For the text-containing cell, return its midpoint in [X, Y] coordinate format. 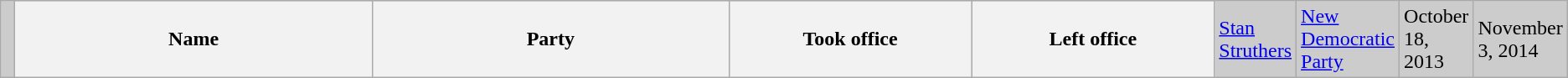
October 18, 2013 [1436, 39]
Left office [1093, 39]
Stan Struthers [1256, 39]
November 3, 2014 [1520, 39]
New Democratic Party [1349, 39]
Name [194, 39]
Took office [850, 39]
Party [550, 39]
